Return the (X, Y) coordinate for the center point of the cell that contains the specified text.  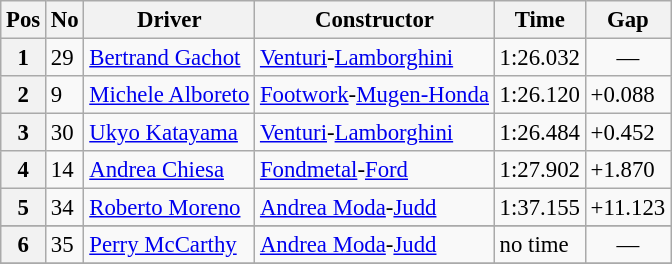
1:37.155 (540, 208)
1:26.120 (540, 95)
Constructor (375, 20)
Time (540, 20)
4 (24, 170)
Ukyo Katayama (170, 133)
Perry McCarthy (170, 245)
Pos (24, 20)
9 (65, 95)
1:26.032 (540, 58)
Footwork-Mugen-Honda (375, 95)
No (65, 20)
no time (540, 245)
1:27.902 (540, 170)
29 (65, 58)
14 (65, 170)
Fondmetal-Ford (375, 170)
Gap (628, 20)
3 (24, 133)
Roberto Moreno (170, 208)
+0.088 (628, 95)
Andrea Chiesa (170, 170)
5 (24, 208)
+11.123 (628, 208)
35 (65, 245)
1 (24, 58)
1:26.484 (540, 133)
34 (65, 208)
Michele Alboreto (170, 95)
+0.452 (628, 133)
Bertrand Gachot (170, 58)
30 (65, 133)
+1.870 (628, 170)
6 (24, 245)
2 (24, 95)
Driver (170, 20)
